Return the (x, y) coordinate for the center point of the cell that contains the specified text.  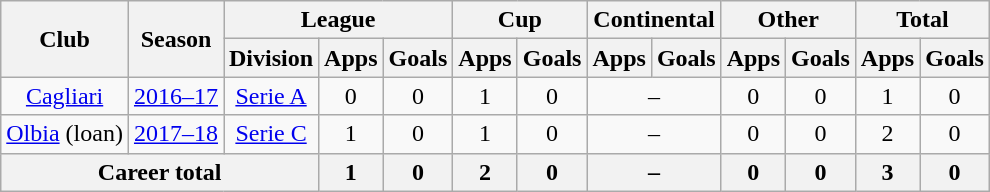
Cagliari (65, 96)
Division (272, 58)
2017–18 (176, 134)
2016–17 (176, 96)
Career total (160, 172)
Serie A (272, 96)
Cup (520, 20)
Olbia (loan) (65, 134)
Total (922, 20)
Club (65, 39)
League (338, 20)
Other (788, 20)
Serie C (272, 134)
3 (887, 172)
Continental (654, 20)
Season (176, 39)
